Extract the (X, Y) coordinate from the center of the cell holding the provided text.  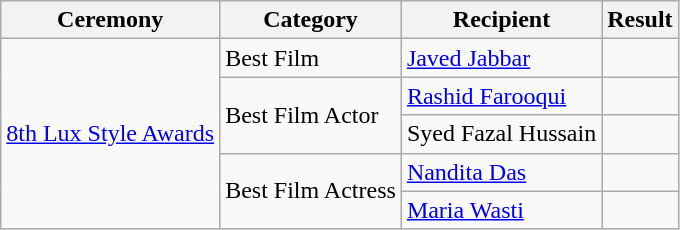
Result (640, 20)
Nandita Das (501, 172)
Best Film Actress (311, 191)
Maria Wasti (501, 210)
Rashid Farooqui (501, 96)
Ceremony (110, 20)
Recipient (501, 20)
Javed Jabbar (501, 58)
8th Lux Style Awards (110, 134)
Syed Fazal Hussain (501, 134)
Best Film (311, 58)
Category (311, 20)
Best Film Actor (311, 115)
